For the text-containing cell, return its midpoint in (X, Y) coordinate format. 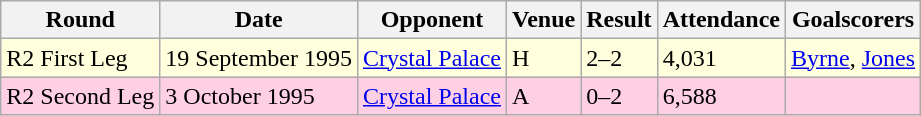
3 October 1995 (259, 96)
Venue (544, 20)
A (544, 96)
H (544, 58)
Opponent (432, 20)
Round (80, 20)
4,031 (721, 58)
0–2 (619, 96)
Result (619, 20)
Byrne, Jones (854, 58)
Attendance (721, 20)
Goalscorers (854, 20)
19 September 1995 (259, 58)
2–2 (619, 58)
Date (259, 20)
R2 Second Leg (80, 96)
6,588 (721, 96)
R2 First Leg (80, 58)
